Output the [X, Y] coordinate of the center of the cell containing the given text.  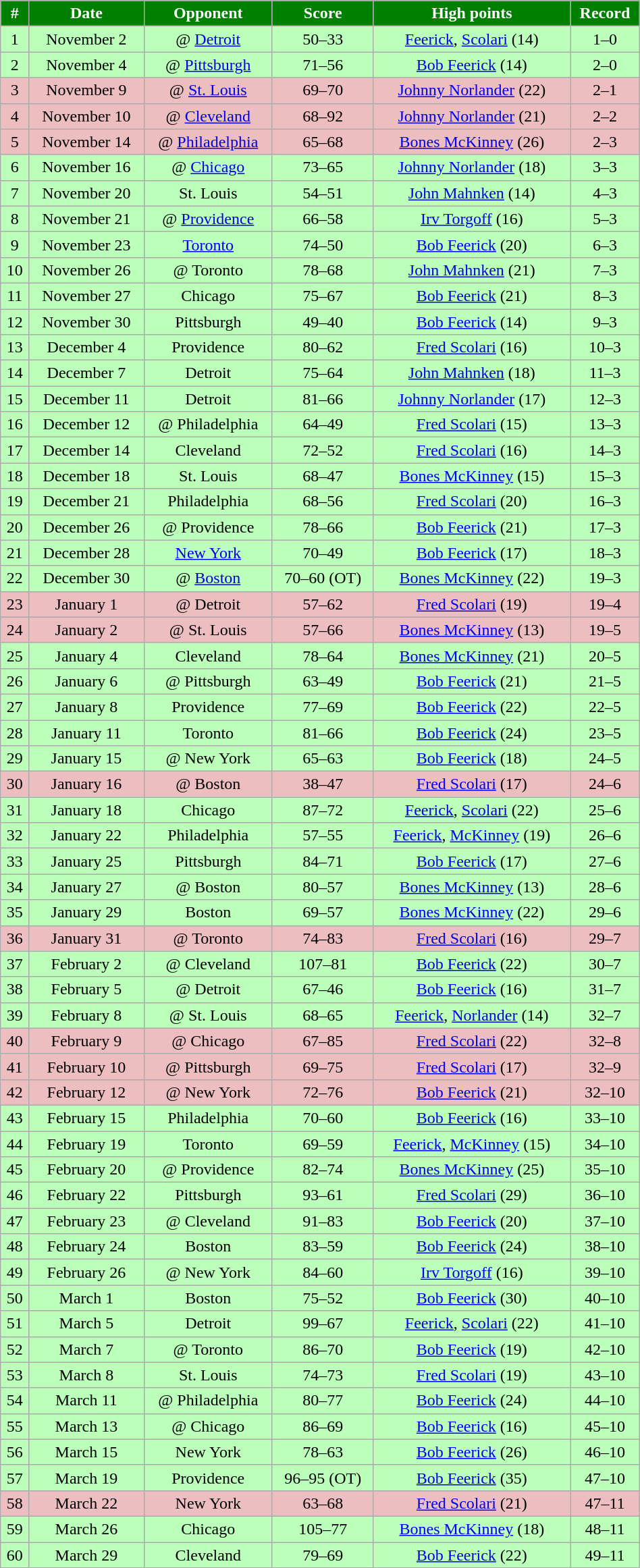
13 [15, 348]
56 [15, 1452]
December 14 [86, 450]
26–6 [605, 836]
November 4 [86, 65]
47 [15, 1221]
26 [15, 681]
32–8 [605, 1041]
29 [15, 759]
33–10 [605, 1118]
February 24 [86, 1247]
66–58 [323, 219]
November 20 [86, 193]
75–52 [323, 1298]
93–61 [323, 1195]
32–10 [605, 1092]
Opponent [208, 13]
20–5 [605, 655]
November 16 [86, 167]
John Mahnken (21) [472, 270]
16 [15, 425]
80–77 [323, 1401]
Bones McKinney (21) [472, 655]
Bob Feerick (18) [472, 759]
November 26 [86, 270]
29–6 [605, 913]
68–56 [323, 502]
2–3 [605, 142]
31–7 [605, 990]
February 12 [86, 1092]
2–1 [605, 90]
73–65 [323, 167]
2–0 [605, 65]
19–4 [605, 604]
6–3 [605, 244]
February 5 [86, 990]
January 1 [86, 604]
17 [15, 450]
57–62 [323, 604]
January 4 [86, 655]
78–63 [323, 1452]
Feerick, McKinney (15) [472, 1144]
74–83 [323, 938]
High points [472, 13]
67–85 [323, 1041]
38–10 [605, 1247]
Fred Scolari (20) [472, 502]
Date [86, 13]
50 [15, 1298]
38 [15, 990]
32–7 [605, 1015]
69–57 [323, 913]
November 14 [86, 142]
57 [15, 1478]
60 [15, 1555]
84–71 [323, 861]
February 15 [86, 1118]
34–10 [605, 1144]
77–69 [323, 707]
December 26 [86, 527]
25–6 [605, 810]
63–49 [323, 681]
15–3 [605, 476]
4–3 [605, 193]
70–60 [323, 1118]
John Mahnken (18) [472, 373]
40 [15, 1041]
February 23 [86, 1221]
11–3 [605, 373]
18–3 [605, 553]
8 [15, 219]
Score [323, 13]
March 29 [86, 1555]
86–70 [323, 1349]
42 [15, 1092]
January 25 [86, 861]
Feerick, McKinney (19) [472, 836]
7 [15, 193]
75–67 [323, 296]
71–56 [323, 65]
68–92 [323, 116]
Bob Feerick (19) [472, 1349]
41 [15, 1066]
3–3 [605, 167]
November 9 [86, 90]
March 11 [86, 1401]
2–2 [605, 116]
74–50 [323, 244]
Bones McKinney (26) [472, 142]
48 [15, 1247]
January 8 [86, 707]
January 18 [86, 810]
63–68 [323, 1503]
70–60 (OT) [323, 578]
Feerick, Norlander (14) [472, 1015]
Fred Scolari (21) [472, 1503]
78–66 [323, 527]
48–11 [605, 1529]
37 [15, 964]
November 23 [86, 244]
Record [605, 13]
65–63 [323, 759]
67–46 [323, 990]
Feerick, Scolari (14) [472, 39]
19–3 [605, 578]
55 [15, 1426]
79–69 [323, 1555]
March 7 [86, 1349]
March 13 [86, 1426]
44 [15, 1144]
March 1 [86, 1298]
105–77 [323, 1529]
99–67 [323, 1324]
December 21 [86, 502]
84–60 [323, 1272]
November 2 [86, 39]
23–5 [605, 732]
39 [15, 1015]
46–10 [605, 1452]
38–47 [323, 784]
44–10 [605, 1401]
42–10 [605, 1349]
27 [15, 707]
49–11 [605, 1555]
Bob Feerick (26) [472, 1452]
36 [15, 938]
80–57 [323, 887]
14–3 [605, 450]
69–59 [323, 1144]
37–10 [605, 1221]
9 [15, 244]
January 2 [86, 630]
16–3 [605, 502]
March 15 [86, 1452]
43–10 [605, 1375]
72–76 [323, 1092]
83–59 [323, 1247]
24–5 [605, 759]
December 7 [86, 373]
Johnny Norlander (18) [472, 167]
12–3 [605, 399]
12 [15, 322]
March 22 [86, 1503]
11 [15, 296]
January 15 [86, 759]
57–66 [323, 630]
54–51 [323, 193]
Johnny Norlander (22) [472, 90]
57–55 [323, 836]
33 [15, 861]
December 12 [86, 425]
6 [15, 167]
2 [15, 65]
# [15, 13]
86–69 [323, 1426]
5–3 [605, 219]
3 [15, 90]
29–7 [605, 938]
46 [15, 1195]
December 28 [86, 553]
53 [15, 1375]
4 [15, 116]
Bob Feerick (30) [472, 1298]
5 [15, 142]
36–10 [605, 1195]
51 [15, 1324]
31 [15, 810]
87–72 [323, 810]
69–75 [323, 1066]
47–11 [605, 1503]
December 18 [86, 476]
32 [15, 836]
John Mahnken (14) [472, 193]
80–62 [323, 348]
7–3 [605, 270]
22–5 [605, 707]
35–10 [605, 1170]
February 2 [86, 964]
November 27 [86, 296]
January 11 [86, 732]
1 [15, 39]
9–3 [605, 322]
68–47 [323, 476]
19 [15, 502]
19–5 [605, 630]
January 27 [86, 887]
72–52 [323, 450]
30–7 [605, 964]
Johnny Norlander (21) [472, 116]
69–70 [323, 90]
17–3 [605, 527]
24 [15, 630]
Bob Feerick (35) [472, 1478]
February 20 [86, 1170]
52 [15, 1349]
8–3 [605, 296]
49–40 [323, 322]
49 [15, 1272]
Johnny Norlander (17) [472, 399]
22 [15, 578]
February 26 [86, 1272]
58 [15, 1503]
21 [15, 553]
78–64 [323, 655]
March 8 [86, 1375]
40–10 [605, 1298]
10 [15, 270]
December 11 [86, 399]
54 [15, 1401]
35 [15, 913]
32–9 [605, 1066]
50–33 [323, 39]
21–5 [605, 681]
47–10 [605, 1478]
28–6 [605, 887]
30 [15, 784]
59 [15, 1529]
23 [15, 604]
December 4 [86, 348]
45 [15, 1170]
107–81 [323, 964]
43 [15, 1118]
10–3 [605, 348]
February 22 [86, 1195]
68–65 [323, 1015]
65–68 [323, 142]
Bones McKinney (18) [472, 1529]
November 21 [86, 219]
14 [15, 373]
January 16 [86, 784]
1–0 [605, 39]
27–6 [605, 861]
13–3 [605, 425]
64–49 [323, 425]
18 [15, 476]
24–6 [605, 784]
January 31 [86, 938]
45–10 [605, 1426]
Bones McKinney (15) [472, 476]
41–10 [605, 1324]
15 [15, 399]
25 [15, 655]
39–10 [605, 1272]
November 10 [86, 116]
70–49 [323, 553]
34 [15, 887]
March 26 [86, 1529]
December 30 [86, 578]
February 8 [86, 1015]
February 9 [86, 1041]
82–74 [323, 1170]
March 19 [86, 1478]
91–83 [323, 1221]
20 [15, 527]
March 5 [86, 1324]
Bones McKinney (25) [472, 1170]
November 30 [86, 322]
Fred Scolari (22) [472, 1041]
28 [15, 732]
96–95 (OT) [323, 1478]
January 29 [86, 913]
January 22 [86, 836]
January 6 [86, 681]
February 10 [86, 1066]
Fred Scolari (29) [472, 1195]
74–73 [323, 1375]
February 19 [86, 1144]
78–68 [323, 270]
Fred Scolari (15) [472, 425]
75–64 [323, 373]
